Search for the cell housing the specified text and yield its (X, Y) center coordinate. 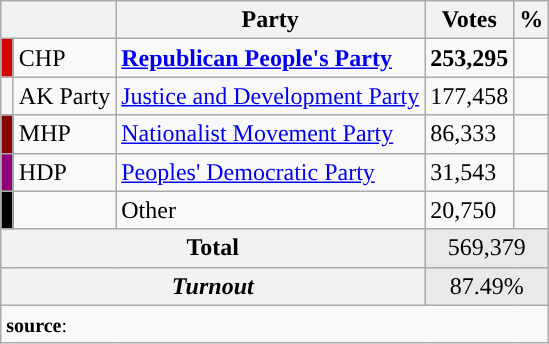
253,295 (470, 58)
Justice and Development Party (270, 96)
20,750 (470, 210)
569,379 (487, 248)
AK Party (64, 96)
Peoples' Democratic Party (270, 172)
31,543 (470, 172)
Turnout (213, 286)
Other (270, 210)
177,458 (470, 96)
86,333 (470, 134)
% (532, 20)
MHP (64, 134)
87.49% (487, 286)
HDP (64, 172)
Total (213, 248)
Party (270, 20)
Nationalist Movement Party (270, 134)
source: (275, 324)
Republican People's Party (270, 58)
CHP (64, 58)
Votes (470, 20)
